Determine the [X, Y] coordinate at the center of the cell enclosing the given text.  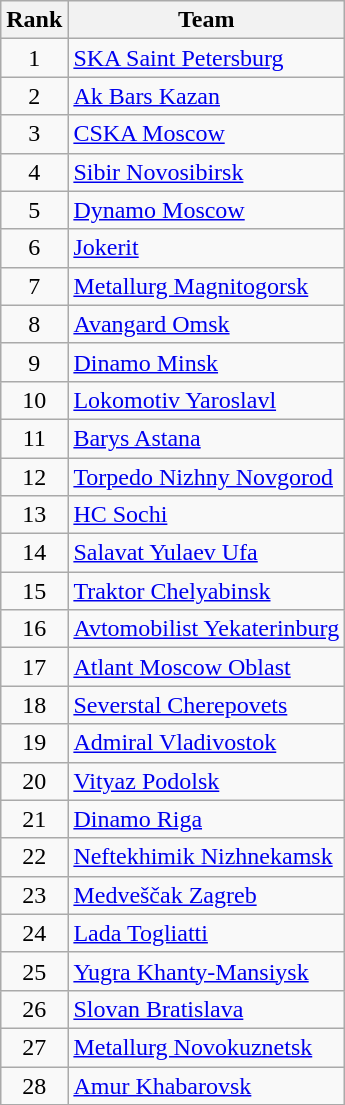
3 [34, 134]
4 [34, 172]
Neftekhimik Nizhnekamsk [206, 857]
Dinamo Minsk [206, 362]
14 [34, 553]
26 [34, 1009]
Barys Astana [206, 438]
Admiral Vladivostok [206, 743]
Yugra Khanty-Mansiysk [206, 971]
Lokomotiv Yaroslavl [206, 400]
20 [34, 781]
Severstal Cherepovets [206, 705]
Dynamo Moscow [206, 210]
17 [34, 667]
6 [34, 248]
1 [34, 58]
7 [34, 286]
Traktor Chelyabinsk [206, 591]
28 [34, 1085]
8 [34, 324]
15 [34, 591]
Slovan Bratislava [206, 1009]
Team [206, 20]
9 [34, 362]
13 [34, 515]
21 [34, 819]
Salavat Yulaev Ufa [206, 553]
5 [34, 210]
Medveščak Zagreb [206, 895]
18 [34, 705]
SKA Saint Petersburg [206, 58]
Vityaz Podolsk [206, 781]
Torpedo Nizhny Novgorod [206, 477]
HC Sochi [206, 515]
24 [34, 933]
12 [34, 477]
Amur Khabarovsk [206, 1085]
Sibir Novosibirsk [206, 172]
Lada Togliatti [206, 933]
Rank [34, 20]
11 [34, 438]
Atlant Moscow Oblast [206, 667]
23 [34, 895]
Avtomobilist Yekaterinburg [206, 629]
CSKA Moscow [206, 134]
25 [34, 971]
Metallurg Novokuznetsk [206, 1047]
2 [34, 96]
Dinamo Riga [206, 819]
16 [34, 629]
27 [34, 1047]
Metallurg Magnitogorsk [206, 286]
Avangard Omsk [206, 324]
Jokerit [206, 248]
22 [34, 857]
Ak Bars Kazan [206, 96]
19 [34, 743]
10 [34, 400]
